Return [X, Y] of the center of cell containing provided text 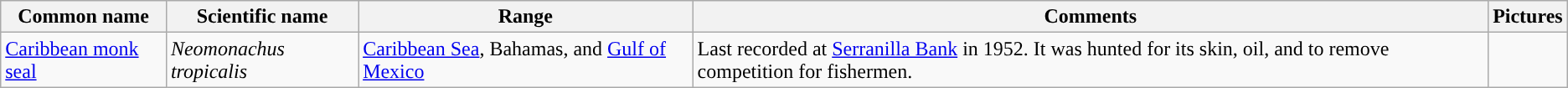
Caribbean monk seal [84, 60]
Last recorded at Serranilla Bank in 1952. It was hunted for its skin, oil, and to remove competition for fishermen. [1091, 60]
Comments [1091, 17]
Neomonachus tropicalis [261, 60]
Common name [84, 17]
Scientific name [261, 17]
Caribbean Sea, Bahamas, and Gulf of Mexico [526, 60]
Pictures [1528, 17]
Range [526, 17]
